Return the [x, y] coordinate for the center point of the cell that contains the specified text.  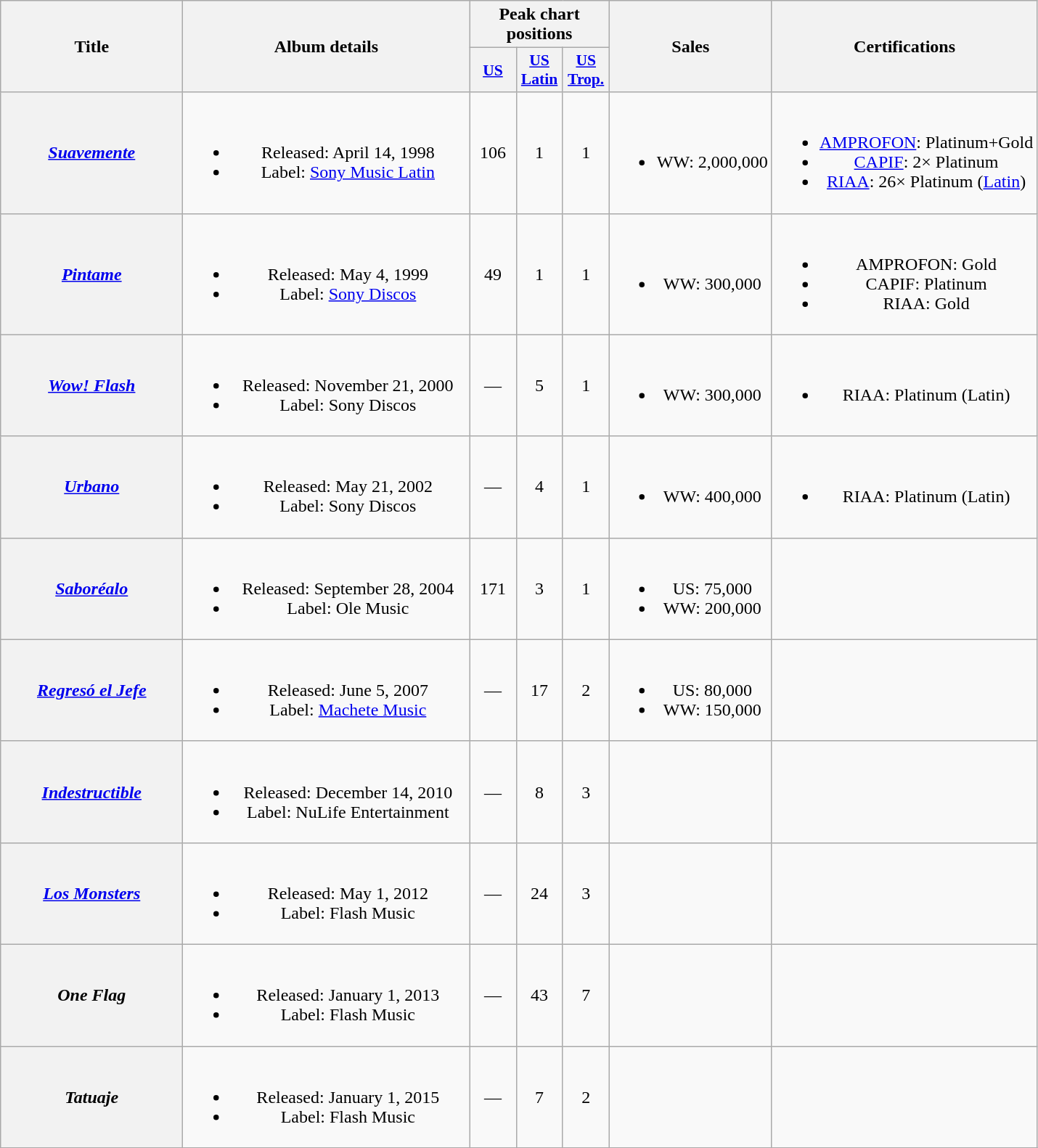
One Flag [91, 995]
4 [539, 487]
Pintame [91, 274]
49 [493, 274]
106 [493, 152]
171 [493, 589]
5 [539, 385]
24 [539, 893]
US [493, 70]
Regresó el Jefe [91, 690]
Tatuaje [91, 1097]
Wow! Flash [91, 385]
WW: 400,000 [690, 487]
AMPROFON: Platinum+GoldCAPIF: 2× PlatinumRIAA: 26× Platinum (Latin) [904, 152]
AMPROFON: GoldCAPIF: PlatinumRIAA: Gold [904, 274]
Indestructible [91, 792]
Saboréalo [91, 589]
Released: May 4, 1999Label: Sony Discos [327, 274]
8 [539, 792]
Released: September 28, 2004Label: Ole Music [327, 589]
Sales [690, 46]
Released: January 1, 2013Label: Flash Music [327, 995]
17 [539, 690]
Certifications [904, 46]
Title [91, 46]
Released: June 5, 2007Label: Machete Music [327, 690]
WW: 2,000,000 [690, 152]
US: 80,000WW: 150,000 [690, 690]
Urbano [91, 487]
Los Monsters [91, 893]
Peak chart positions [539, 25]
USTrop. [586, 70]
USLatin [539, 70]
Released: May 1, 2012Label: Flash Music [327, 893]
Released: April 14, 1998Label: Sony Music Latin [327, 152]
Released: November 21, 2000Label: Sony Discos [327, 385]
Released: May 21, 2002Label: Sony Discos [327, 487]
43 [539, 995]
Album details [327, 46]
Released: December 14, 2010Label: NuLife Entertainment [327, 792]
Suavemente [91, 152]
US: 75,000WW: 200,000 [690, 589]
Released: January 1, 2015Label: Flash Music [327, 1097]
